Determine the (X, Y) coordinate at the center of the cell enclosing the given text.  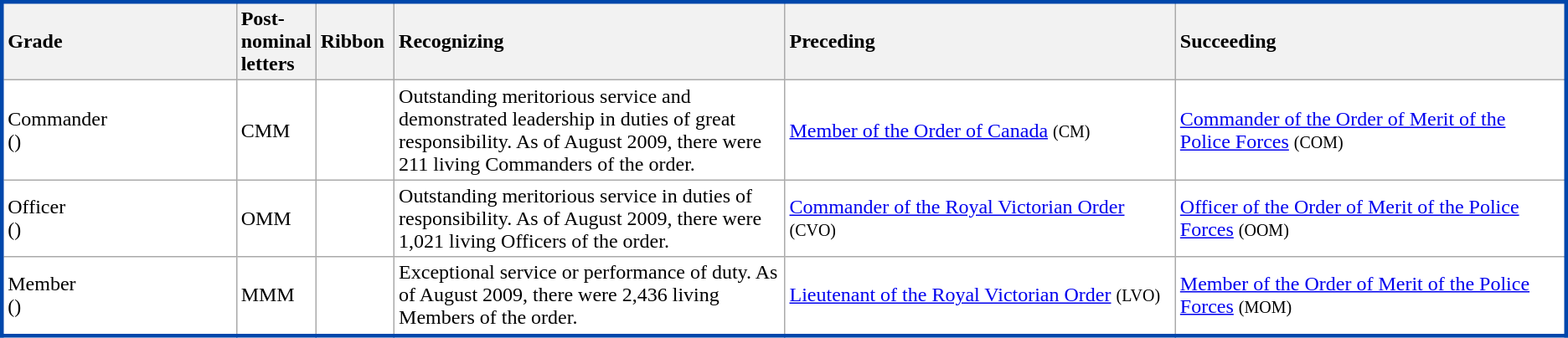
Member of the Order of Canada (CM) (980, 131)
Grade (119, 41)
Member of the Order of Merit of the Police Forces (MOM) (1370, 296)
Commander of the Royal Victorian Order (CVO) (980, 218)
Recognizing (590, 41)
Member() (119, 296)
Commander of the Order of Merit of the Police Forces (COM) (1370, 131)
OMM (276, 218)
Succeeding (1370, 41)
Ribbon (355, 41)
Post-nominal letters (276, 41)
Preceding (980, 41)
Lieutenant of the Royal Victorian Order (LVO) (980, 296)
Outstanding meritorious service in duties of responsibility. As of August 2009, there were 1,021 living Officers of the order. (590, 218)
CMM (276, 131)
Officer of the Order of Merit of the Police Forces (OOM) (1370, 218)
Commander() (119, 131)
Officer() (119, 218)
Exceptional service or performance of duty. As of August 2009, there were 2,436 living Members of the order. (590, 296)
MMM (276, 296)
